From the cell containing the given text, extract its center point as [x, y] coordinate. 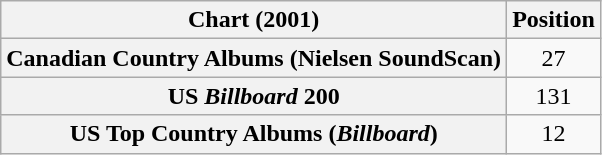
US Top Country Albums (Billboard) [254, 134]
Position [554, 20]
27 [554, 58]
12 [554, 134]
Canadian Country Albums (Nielsen SoundScan) [254, 58]
Chart (2001) [254, 20]
US Billboard 200 [254, 96]
131 [554, 96]
